Detect which cell encompasses the target text, then output its [x, y] center coordinate. 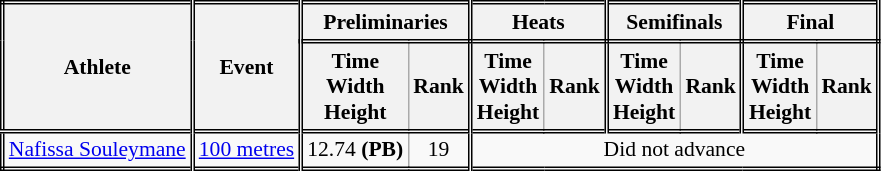
Event [246, 67]
Athlete [97, 67]
Heats [538, 22]
Preliminaries [386, 22]
Nafissa Souleymane [97, 150]
Semifinals [674, 22]
Did not advance [674, 150]
100 metres [246, 150]
19 [439, 150]
Final [810, 22]
12.74 (PB) [355, 150]
